Scan for the cell matching the given text and deliver its (x, y) coordinate at center. 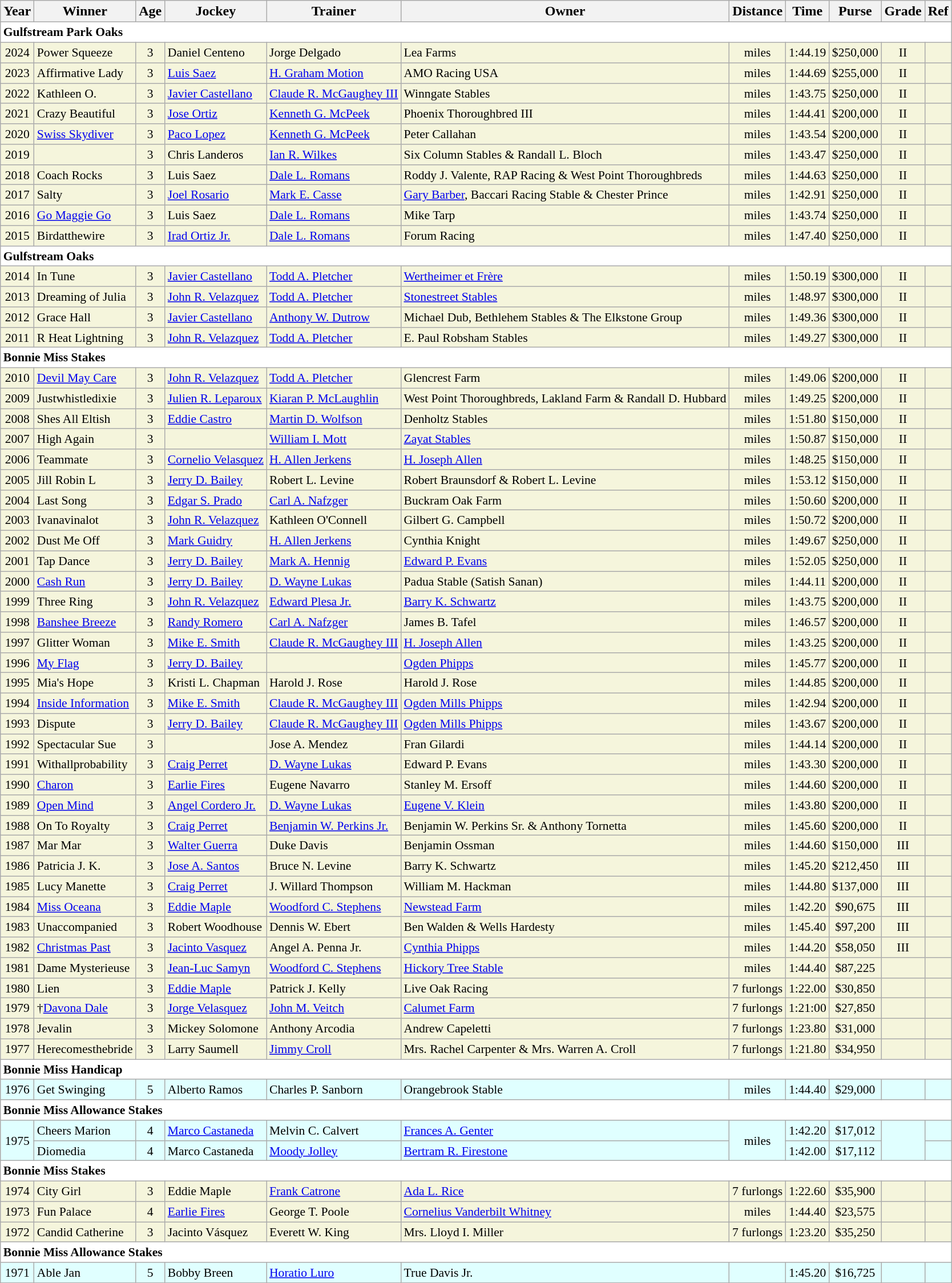
Three Ring (85, 602)
Gary Barber, Baccari Racing Stable & Chester Prince (565, 195)
Jacinto Vasquez (216, 947)
$23,575 (855, 1212)
1:45.60 (808, 825)
Last Song (85, 500)
1:44.85 (808, 683)
Duke Davis (334, 846)
1:44.69 (808, 73)
Glitter Woman (85, 643)
2005 (17, 480)
Alberto Ramos (216, 1090)
Inside Information (85, 703)
E. Paul Robsham Stables (565, 337)
Cornelio Velasquez (216, 459)
Dust Me Off (85, 540)
2015 (17, 236)
2018 (17, 175)
1992 (17, 744)
Jean-Luc Samyn (216, 968)
2020 (17, 134)
1:42.94 (808, 703)
Michael Dub, Bethlehem Stables & The Elkstone Group (565, 317)
Walter Guerra (216, 846)
Kristi L. Chapman (216, 683)
Mickey Solomone (216, 1028)
1:43.47 (808, 155)
Jorge Velasquez (216, 1008)
1977 (17, 1049)
Trainer (334, 11)
$27,850 (855, 1008)
2008 (17, 419)
2017 (17, 195)
Ian R. Wilkes (334, 155)
Chris Landeros (216, 155)
Mrs. Lloyd I. Miller (565, 1232)
2024 (17, 53)
Hickory Tree Stable (565, 968)
Forum Racing (565, 236)
Ada L. Rice (565, 1191)
Daniel Centeno (216, 53)
$87,225 (855, 968)
J. Willard Thompson (334, 886)
1:44.11 (808, 582)
Paco Lopez (216, 134)
Coach Rocks (85, 175)
2002 (17, 540)
Zayat Stables (565, 439)
1991 (17, 764)
1988 (17, 825)
1:52.05 (808, 561)
Anthony Arcodia (334, 1028)
Ben Walden & Wells Hardesty (565, 927)
Jevalin (85, 1028)
Patrick J. Kelly (334, 988)
Jimmy Croll (334, 1049)
2004 (17, 500)
Ivanavinalot (85, 521)
James B. Tafel (565, 622)
1996 (17, 663)
Cheers Marion (85, 1131)
Live Oak Racing (565, 988)
1995 (17, 683)
Edgar S. Prado (216, 500)
$212,450 (855, 866)
2012 (17, 317)
Mike Tarp (565, 215)
Dame Mysterieuse (85, 968)
1989 (17, 805)
Affirmative Lady (85, 73)
Swiss Skydiver (85, 134)
1:49.27 (808, 337)
Mrs. Rachel Carpenter & Mrs. Warren A. Croll (565, 1049)
Fran Gilardi (565, 744)
2014 (17, 276)
Martin D. Wolfson (334, 419)
1:22.00 (808, 988)
1:51.80 (808, 419)
$35,900 (855, 1191)
Lea Farms (565, 53)
Shes All Eltish (85, 419)
Joel Rosario (216, 195)
1:47.40 (808, 236)
R Heat Lightning (85, 337)
Mark A. Hennig (334, 561)
Grace Hall (85, 317)
1:44.20 (808, 947)
Andrew Capeletti (565, 1028)
Teammate (85, 459)
Horatio Luro (334, 1273)
2019 (17, 155)
1:44.14 (808, 744)
Kathleen O'Connell (334, 521)
Withallprobability (85, 764)
1:46.57 (808, 622)
Grade (903, 11)
$58,050 (855, 947)
Frank Catrone (334, 1191)
Charon (85, 785)
George T. Poole (334, 1212)
1:43.25 (808, 643)
1983 (17, 927)
Charles P. Sanborn (334, 1090)
Gilbert G. Campbell (565, 521)
AMO Racing USA (565, 73)
1974 (17, 1191)
1:50.19 (808, 276)
Crazy Beautiful (85, 114)
1:42.00 (808, 1151)
Year (17, 11)
Jockey (216, 11)
1:44.63 (808, 175)
Justwhistledixie (85, 398)
Herecomesthebride (85, 1049)
1:22.60 (808, 1191)
Peter Callahan (565, 134)
1:49.06 (808, 378)
Irad Ortiz Jr. (216, 236)
Unaccompanied (85, 927)
$35,250 (855, 1232)
2016 (17, 215)
1987 (17, 846)
Angel Cordero Jr. (216, 805)
In Tune (85, 276)
Time (808, 11)
Wertheimer et Frère (565, 276)
Bobby Breen (216, 1273)
Ref (938, 11)
Banshee Breeze (85, 622)
1:50.60 (808, 500)
1972 (17, 1232)
1997 (17, 643)
1985 (17, 886)
Buckram Oak Farm (565, 500)
Power Squeeze (85, 53)
Robert L. Levine (334, 480)
Bertram R. Firestone (565, 1151)
1994 (17, 703)
High Again (85, 439)
Glencrest Farm (565, 378)
Benjamin W. Perkins Jr. (334, 825)
Frances A. Genter (565, 1131)
Larry Saumell (216, 1049)
$34,950 (855, 1049)
1973 (17, 1212)
$255,000 (855, 73)
1:43.67 (808, 724)
Go Maggie Go (85, 215)
Anthony W. Dutrow (334, 317)
Get Swinging (85, 1090)
Bonnie Miss Handicap (476, 1070)
Spectacular Sue (85, 744)
Able Jan (85, 1273)
1999 (17, 602)
$17,112 (855, 1151)
Benjamin W. Perkins Sr. & Anthony Tornetta (565, 825)
Dennis W. Ebert (334, 927)
2001 (17, 561)
1:21:00 (808, 1008)
Open Mind (85, 805)
Stanley M. Ersoff (565, 785)
Candid Catherine (85, 1232)
Dispute (85, 724)
Moody Jolley (334, 1151)
$30,850 (855, 988)
Bruce N. Levine (334, 866)
Fun Palace (85, 1212)
1978 (17, 1028)
1:53.12 (808, 480)
1980 (17, 988)
1981 (17, 968)
Stonestreet Stables (565, 297)
Angel A. Penna Jr. (334, 947)
1:45.77 (808, 663)
Jose A. Mendez (334, 744)
William M. Hackman (565, 886)
Edward Plesa Jr. (334, 602)
1:43.74 (808, 215)
Tap Dance (85, 561)
Christmas Past (85, 947)
Roddy J. Valente, RAP Racing & West Point Thoroughbreds (565, 175)
Jorge Delgado (334, 53)
Cynthia Phipps (565, 947)
Newstead Farm (565, 907)
2021 (17, 114)
Orangebrook Stable (565, 1090)
$29,000 (855, 1090)
Patricia J. K. (85, 866)
Miss Oceana (85, 907)
Calumet Farm (565, 1008)
1990 (17, 785)
City Girl (85, 1191)
Denholtz Stables (565, 419)
West Point Thoroughbreds, Lakland Farm & Randall D. Hubbard (565, 398)
1971 (17, 1273)
$17,012 (855, 1131)
Kathleen O. (85, 94)
Six Column Stables & Randall L. Bloch (565, 155)
Dreaming of Julia (85, 297)
1:43.80 (808, 805)
Salty (85, 195)
Devil May Care (85, 378)
Eugene V. Klein (565, 805)
1:45.40 (808, 927)
Cash Run (85, 582)
1:43.30 (808, 764)
Phoenix Thoroughbred III (565, 114)
Jacinto Vásquez (216, 1232)
Age (151, 11)
Jill Robin L (85, 480)
Mark Guidry (216, 540)
1982 (17, 947)
2011 (17, 337)
1:21.80 (808, 1049)
Randy Romero (216, 622)
Cornelius Vanderbilt Whitney (565, 1212)
1986 (17, 866)
Kiaran P. McLaughlin (334, 398)
$90,675 (855, 907)
1976 (17, 1090)
On To Royalty (85, 825)
1:42.91 (808, 195)
2009 (17, 398)
$137,000 (855, 886)
True Davis Jr. (565, 1273)
Cynthia Knight (565, 540)
Padua Stable (Satish Sanan) (565, 582)
2023 (17, 73)
1:44.41 (808, 114)
2007 (17, 439)
1:44.80 (808, 886)
2000 (17, 582)
My Flag (85, 663)
1993 (17, 724)
Eddie Castro (216, 419)
1:48.25 (808, 459)
1:49.36 (808, 317)
Benjamin Ossman (565, 846)
Everett W. King (334, 1232)
Lucy Manette (85, 886)
1:49.67 (808, 540)
Mark E. Casse (334, 195)
Distance (758, 11)
Owner (565, 11)
Jose Ortiz (216, 114)
Eugene Navarro (334, 785)
William I. Mott (334, 439)
Robert Braunsdorf & Robert L. Levine (565, 480)
2013 (17, 297)
Purse (855, 11)
1:44.19 (808, 53)
H. Graham Motion (334, 73)
$31,000 (855, 1028)
2006 (17, 459)
Mar Mar (85, 846)
1:50.87 (808, 439)
2003 (17, 521)
Diomedia (85, 1151)
Mia's Hope (85, 683)
Melvin C. Calvert (334, 1131)
1:43.54 (808, 134)
$97,200 (855, 927)
Gulfstream Oaks (476, 256)
Birdatthewire (85, 236)
Ogden Phipps (565, 663)
1:49.25 (808, 398)
1979 (17, 1008)
1:23.80 (808, 1028)
†Davona Dale (85, 1008)
2010 (17, 378)
Winner (85, 11)
1984 (17, 907)
Robert Woodhouse (216, 927)
Lien (85, 988)
Gulfstream Park Oaks (476, 33)
1:48.97 (808, 297)
Julien R. Leparoux (216, 398)
$16,725 (855, 1273)
1:50.72 (808, 521)
1998 (17, 622)
1975 (17, 1140)
Winngate Stables (565, 94)
2022 (17, 94)
John M. Veitch (334, 1008)
1:23.20 (808, 1232)
Jose A. Santos (216, 866)
